Detect which cell encompasses the target text, then output its (X, Y) center coordinate. 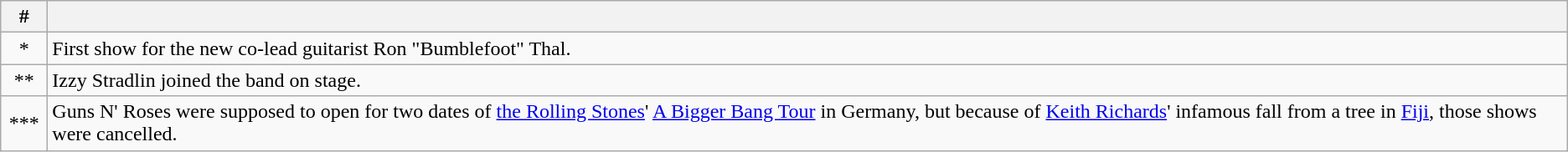
** (24, 80)
*** (24, 124)
* (24, 48)
# (24, 17)
First show for the new co-lead guitarist Ron "Bumblefoot" Thal. (807, 48)
Izzy Stradlin joined the band on stage. (807, 80)
